Return [X, Y] of the center of cell containing provided text 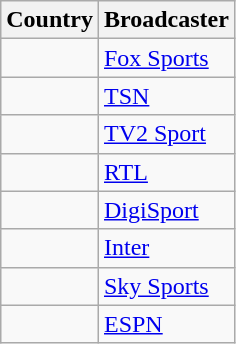
Broadcaster [166, 20]
DigiSport [166, 210]
Inter [166, 248]
Country [50, 20]
Fox Sports [166, 58]
TV2 Sport [166, 134]
TSN [166, 96]
Sky Sports [166, 286]
ESPN [166, 324]
RTL [166, 172]
